Pinpoint the cell where the given text exists, returning its [X, Y] midpoint coordinate. 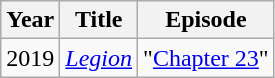
"Chapter 23" [206, 58]
Year [30, 20]
Title [99, 20]
2019 [30, 58]
Legion [99, 58]
Episode [206, 20]
